From the cell containing the given text, extract its center point as [X, Y] coordinate. 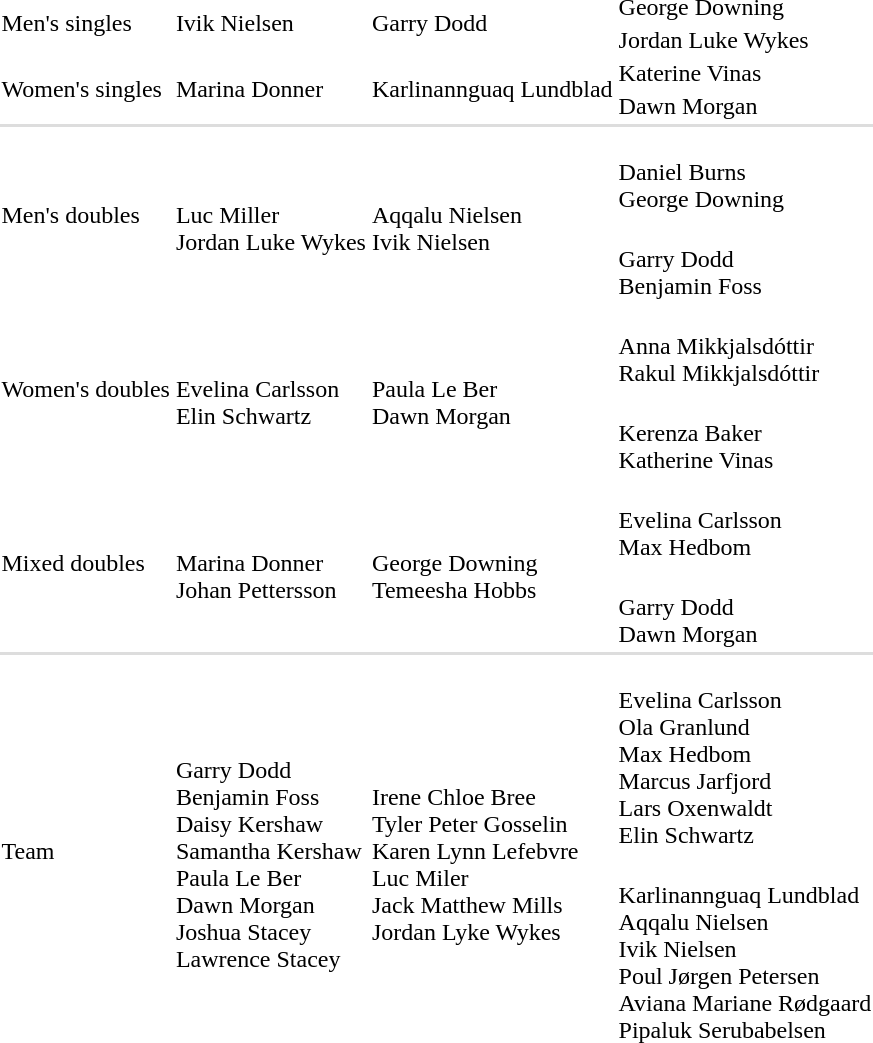
Luc MillerJordan Luke Wykes [270, 216]
Katerine Vinas [745, 73]
George DowningTemeesha Hobbs [492, 564]
Women's doubles [86, 390]
Paula Le BerDawn Morgan [492, 390]
Garry DoddDawn Morgan [745, 607]
Kerenza BakerKatherine Vinas [745, 433]
Karlinannguaq Lundblad [492, 90]
Garry DoddBenjamin Foss [745, 259]
Jordan Luke Wykes [745, 40]
Mixed doubles [86, 564]
Marina Donner [270, 90]
Evelina CarlssonOla GranlundMax HedbomMarcus JarfjordLars OxenwaldtElin Schwartz [745, 754]
Men's doubles [86, 216]
Evelina CarlssonElin Schwartz [270, 390]
Dawn Morgan [745, 106]
Daniel BurnsGeorge Downing [745, 172]
Marina DonnerJohan Pettersson [270, 564]
Aqqalu NielsenIvik Nielsen [492, 216]
Evelina CarlssonMax Hedbom [745, 520]
Anna MikkjalsdóttirRakul Mikkjalsdóttir [745, 346]
Women's singles [86, 90]
